Provide the [X, Y] coordinate of the cell's center where the given text is located.  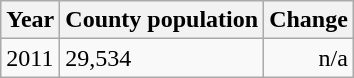
29,534 [162, 58]
n/a [309, 58]
County population [162, 20]
Change [309, 20]
2011 [30, 58]
Year [30, 20]
